Identify which cell holds the provided text, then report its (X, Y) central coordinate. 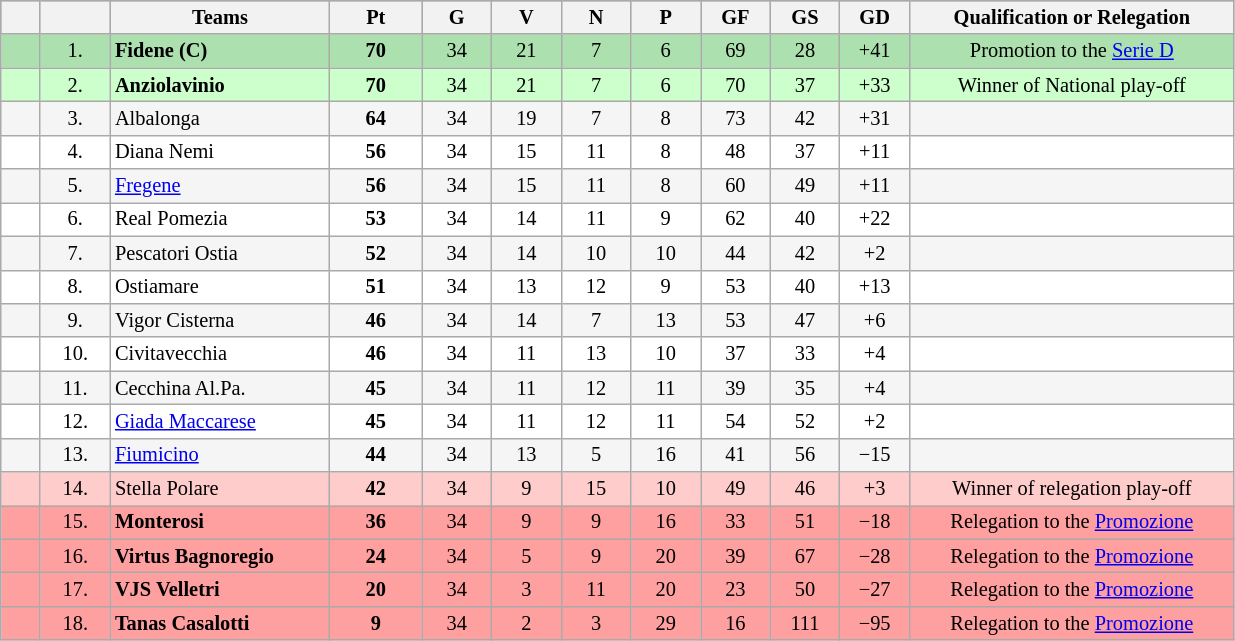
Virtus Bagnoregio (220, 556)
9. (75, 320)
13. (75, 455)
+33 (875, 85)
Monterosi (220, 522)
28 (805, 51)
73 (735, 118)
6. (75, 219)
Pt (376, 17)
Giada Maccarese (220, 421)
−18 (875, 522)
69 (735, 51)
+6 (875, 320)
18. (75, 623)
Pescatori Ostia (220, 253)
64 (376, 118)
8. (75, 287)
Cecchina Al.Pa. (220, 388)
2. (75, 85)
P (666, 17)
11. (75, 388)
16. (75, 556)
5. (75, 186)
Fidene (C) (220, 51)
N (596, 17)
GD (875, 17)
GF (735, 17)
Promotion to the Serie D (1072, 51)
−28 (875, 556)
Qualification or Relegation (1072, 17)
10. (75, 354)
Fiumicino (220, 455)
+41 (875, 51)
2 (527, 623)
23 (735, 589)
36 (376, 522)
Civitavecchia (220, 354)
48 (735, 152)
3. (75, 118)
Diana Nemi (220, 152)
G (457, 17)
GS (805, 17)
67 (805, 556)
62 (735, 219)
−95 (875, 623)
VJS Velletri (220, 589)
Real Pomezia (220, 219)
Anziolavinio (220, 85)
15. (75, 522)
1. (75, 51)
+31 (875, 118)
Fregene (220, 186)
29 (666, 623)
50 (805, 589)
19 (527, 118)
Vigor Cisterna (220, 320)
Stella Polare (220, 489)
−15 (875, 455)
Winner of National play-off (1072, 85)
4. (75, 152)
60 (735, 186)
14. (75, 489)
7. (75, 253)
+22 (875, 219)
35 (805, 388)
111 (805, 623)
24 (376, 556)
54 (735, 421)
Albalonga (220, 118)
Tanas Casalotti (220, 623)
17. (75, 589)
41 (735, 455)
V (527, 17)
−27 (875, 589)
Ostiamare (220, 287)
+13 (875, 287)
47 (805, 320)
Winner of relegation play-off (1072, 489)
Teams (220, 17)
12. (75, 421)
+3 (875, 489)
